Find where the given text appears and provide that cell's center as (X, Y) coordinate. 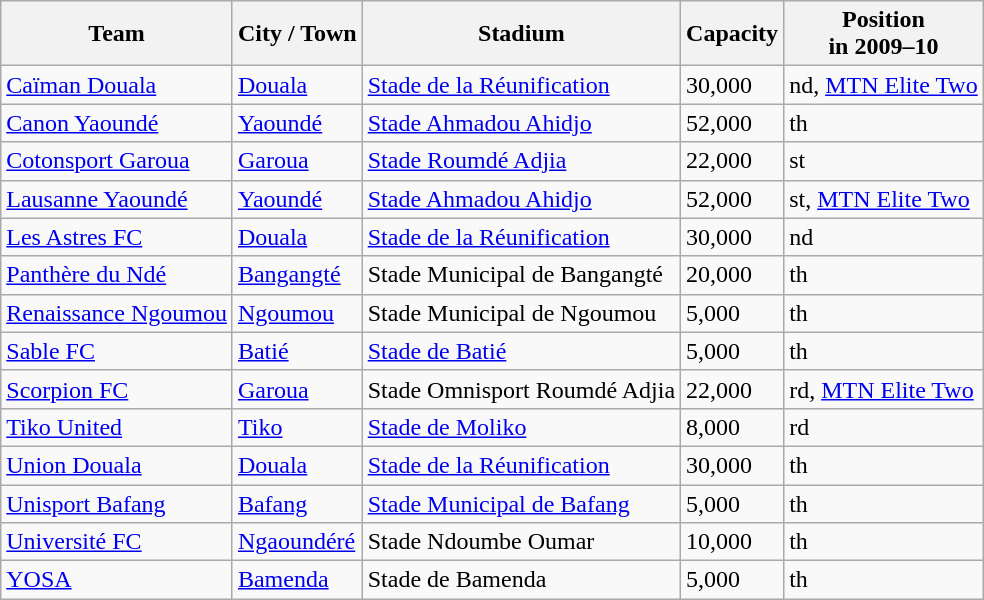
Tiko United (117, 427)
Lausanne Yaoundé (117, 199)
nd, MTN Elite Two (884, 85)
Panthère du Ndé (117, 275)
Stade de Batié (521, 351)
Stade de Moliko (521, 427)
st, MTN Elite Two (884, 199)
Stade Municipal de Bafang (521, 503)
Team (117, 34)
Ngaoundéré (297, 542)
Stade de Bamenda (521, 580)
20,000 (732, 275)
Scorpion FC (117, 389)
Université FC (117, 542)
Bangangté (297, 275)
Ngoumou (297, 313)
City / Town (297, 34)
Union Douala (117, 465)
Stade Municipal de Bangangté (521, 275)
Stade Roumdé Adjia (521, 161)
Stade Omnisport Roumdé Adjia (521, 389)
Renaissance Ngoumou (117, 313)
Stade Ndoumbe Oumar (521, 542)
10,000 (732, 542)
nd (884, 237)
Cotonsport Garoua (117, 161)
8,000 (732, 427)
Stadium (521, 34)
Canon Yaoundé (117, 123)
Stade Municipal de Ngoumou (521, 313)
st (884, 161)
Les Astres FC (117, 237)
rd, MTN Elite Two (884, 389)
Capacity (732, 34)
Batié (297, 351)
Positionin 2009–10 (884, 34)
Bafang (297, 503)
YOSA (117, 580)
Bamenda (297, 580)
Unisport Bafang (117, 503)
rd (884, 427)
Caïman Douala (117, 85)
Tiko (297, 427)
Sable FC (117, 351)
